Search for the cell housing the specified text and yield its [X, Y] center coordinate. 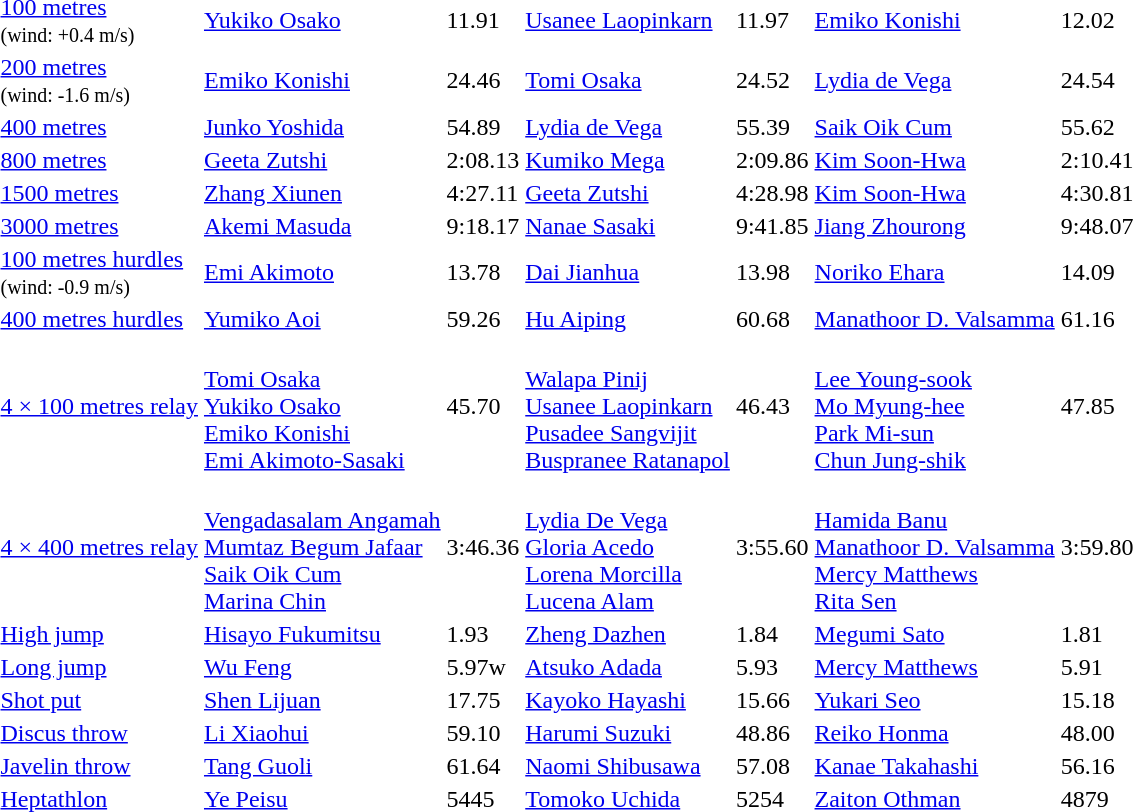
1.84 [772, 634]
3:55.60 [772, 547]
Emi Akimoto [322, 272]
2:09.86 [772, 160]
54.89 [483, 127]
3:46.36 [483, 547]
48.86 [772, 733]
Nanae Sasaki [628, 226]
Junko Yoshida [322, 127]
Hisayo Fukumitsu [322, 634]
Manathoor D. Valsamma [934, 319]
2:08.13 [483, 160]
59.10 [483, 733]
Zhang Xiunen [322, 193]
Harumi Suzuki [628, 733]
Akemi Masuda [322, 226]
Vengadasalam AngamahMumtaz Begum JafaarSaik Oik CumMarina Chin [322, 547]
Atsuko Adada [628, 667]
Lee Young-sookMo Myung-heePark Mi-sunChun Jung-shik [934, 406]
9:18.17 [483, 226]
55.39 [772, 127]
Shen Lijuan [322, 700]
Emiko Konishi [322, 80]
15.66 [772, 700]
Walapa PinijUsanee LaopinkarnPusadee SangvijitBuspranee Ratanapol [628, 406]
Naomi Shibusawa [628, 766]
4:27.11 [483, 193]
4:28.98 [772, 193]
Reiko Honma [934, 733]
Tang Guoli [322, 766]
13.98 [772, 272]
46.43 [772, 406]
Li Xiaohui [322, 733]
Hamida BanuManathoor D. ValsammaMercy MatthewsRita Sen [934, 547]
Wu Feng [322, 667]
9:41.85 [772, 226]
17.75 [483, 700]
Hu Aiping [628, 319]
24.52 [772, 80]
61.64 [483, 766]
59.26 [483, 319]
Tomi OsakaYukiko OsakoEmiko KonishiEmi Akimoto-Sasaki [322, 406]
60.68 [772, 319]
Kanae Takahashi [934, 766]
5.97w [483, 667]
1.93 [483, 634]
Tomi Osaka [628, 80]
24.46 [483, 80]
Yumiko Aoi [322, 319]
Zheng Dazhen [628, 634]
57.08 [772, 766]
Kayoko Hayashi [628, 700]
45.70 [483, 406]
Lydia De VegaGloria AcedoLorena MorcillaLucena Alam [628, 547]
Yukari Seo [934, 700]
13.78 [483, 272]
Mercy Matthews [934, 667]
Megumi Sato [934, 634]
Noriko Ehara [934, 272]
Dai Jianhua [628, 272]
Saik Oik Cum [934, 127]
Kumiko Mega [628, 160]
Jiang Zhourong [934, 226]
5.93 [772, 667]
